Output the [X, Y] coordinate of the center of the cell containing the given text.  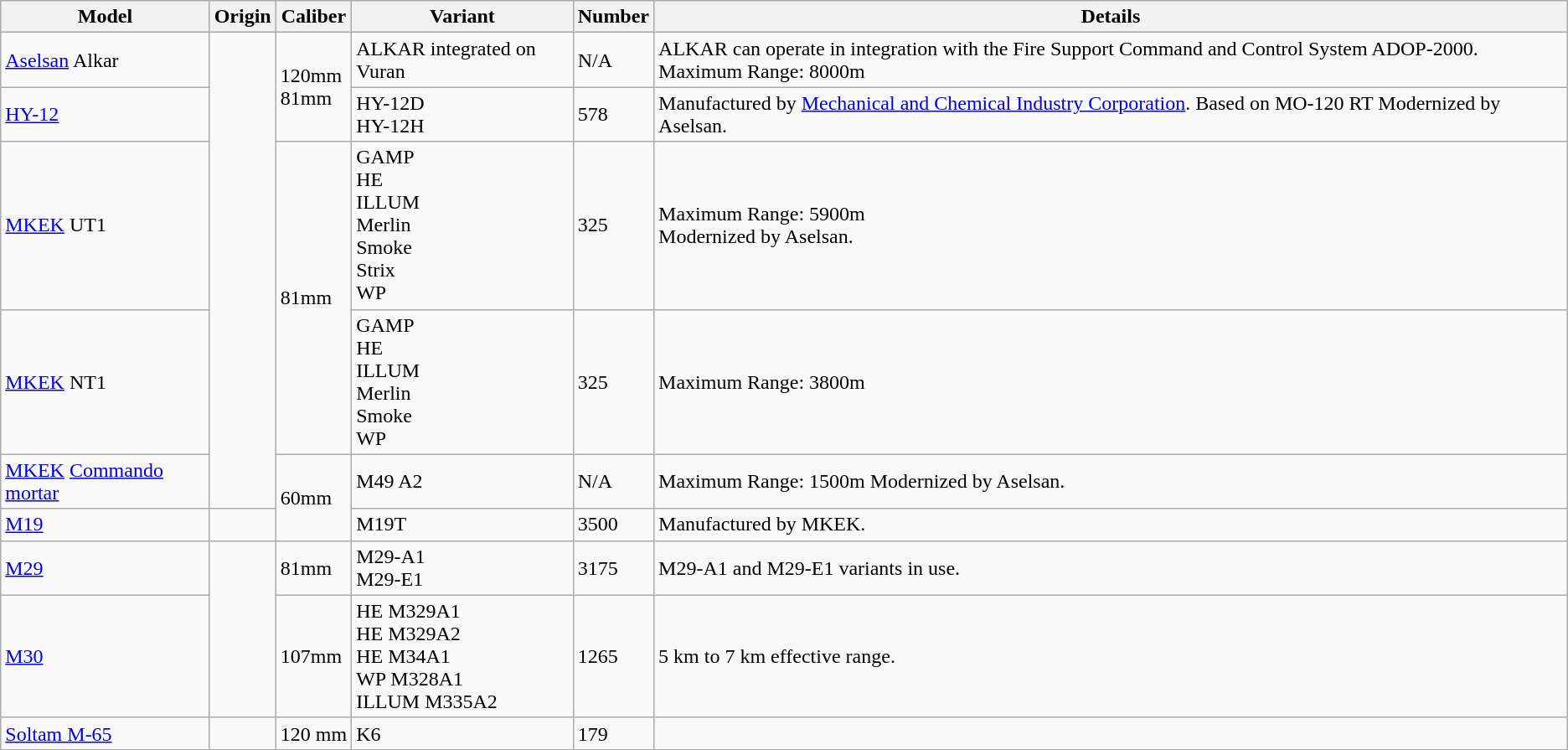
K6 [462, 733]
Aselsan Alkar [106, 60]
Soltam M-65 [106, 733]
MKEK NT1 [106, 382]
3175 [613, 568]
M19 [106, 525]
GAMPHEILLUMMerlinSmokeStrixWP [462, 225]
Maximum Range: 3800m [1111, 382]
M49 A2 [462, 481]
Origin [243, 17]
M29-A1 and M29-E1 variants in use. [1111, 568]
M29-A1M29-E1 [462, 568]
M19T [462, 525]
Caliber [313, 17]
Variant [462, 17]
179 [613, 733]
Maximum Range: 1500m Modernized by Aselsan. [1111, 481]
HY-12DHY-12H [462, 114]
60mm [313, 498]
HY-12 [106, 114]
ALKAR can operate in integration with the Fire Support Command and Control System ADOP-2000. Maximum Range: 8000m [1111, 60]
Model [106, 17]
MKEK Commando mortar [106, 481]
120mm81mm [313, 87]
Manufactured by MKEK. [1111, 525]
107mm [313, 656]
578 [613, 114]
Number [613, 17]
3500 [613, 525]
MKEK UT1 [106, 225]
Details [1111, 17]
ALKAR integrated on Vuran [462, 60]
M30 [106, 656]
1265 [613, 656]
HE M329A1HE M329A2HE M34A1WP M328A1ILLUM M335A2 [462, 656]
Maximum Range: 5900mModernized by Aselsan. [1111, 225]
Manufactured by Mechanical and Chemical Industry Corporation. Based on MO-120 RT Modernized by Aselsan. [1111, 114]
5 km to 7 km effective range. [1111, 656]
120 mm [313, 733]
GAMPHEILLUMMerlinSmokeWP [462, 382]
M29 [106, 568]
